For the text-containing cell, return its midpoint in [X, Y] coordinate format. 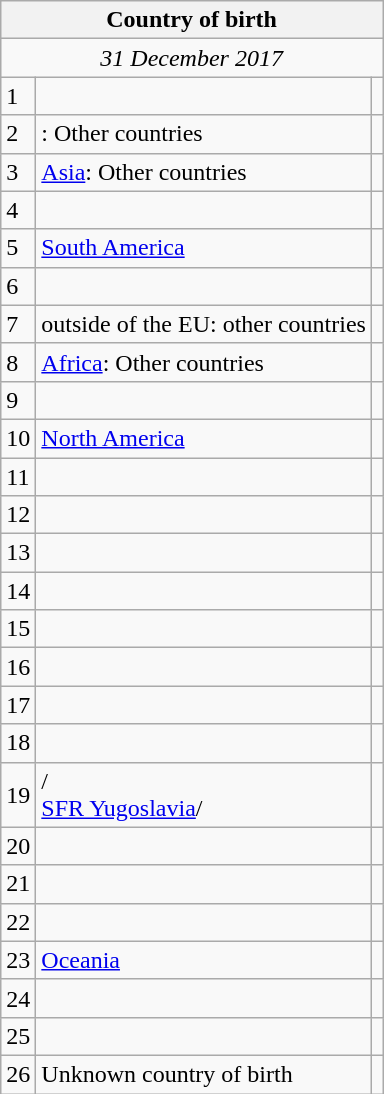
outside of the EU: other countries [204, 324]
North America [204, 438]
21 [18, 884]
25 [18, 1036]
23 [18, 960]
13 [18, 553]
12 [18, 515]
Africa: Other countries [204, 362]
11 [18, 477]
/SFR Yugoslavia/ [204, 794]
24 [18, 998]
26 [18, 1074]
10 [18, 438]
17 [18, 705]
8 [18, 362]
18 [18, 743]
5 [18, 248]
Unknown country of birth [204, 1074]
: Other countries [204, 134]
22 [18, 922]
4 [18, 210]
Oceania [204, 960]
31 December 2017 [192, 58]
South America [204, 248]
2 [18, 134]
19 [18, 794]
1 [18, 96]
3 [18, 172]
15 [18, 629]
20 [18, 846]
Asia: Other countries [204, 172]
6 [18, 286]
14 [18, 591]
16 [18, 667]
7 [18, 324]
Country of birth [192, 20]
9 [18, 400]
